Return the (X, Y) coordinate for the center point of the cell that contains the specified text.  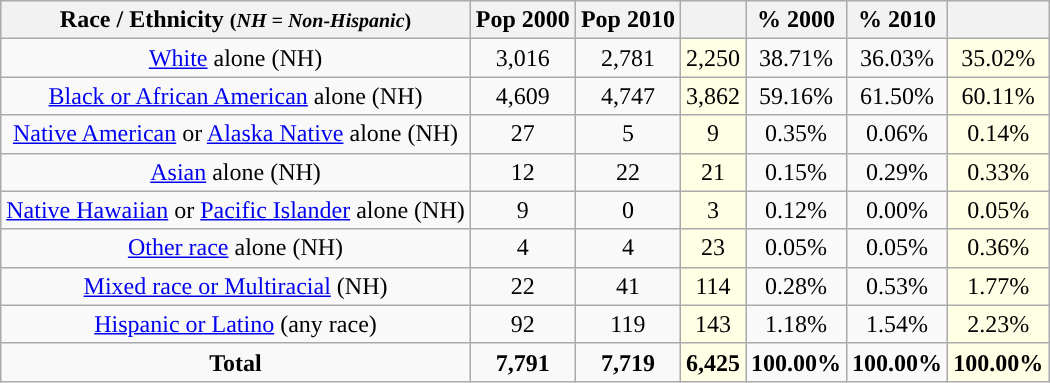
0.28% (796, 286)
Pop 2000 (522, 20)
0.00% (898, 210)
59.16% (796, 96)
Other race alone (NH) (236, 248)
23 (712, 248)
White alone (NH) (236, 58)
27 (522, 134)
143 (712, 324)
1.54% (898, 324)
Native Hawaiian or Pacific Islander alone (NH) (236, 210)
2,250 (712, 58)
Hispanic or Latino (any race) (236, 324)
1.77% (998, 286)
38.71% (796, 58)
3,862 (712, 96)
60.11% (998, 96)
5 (628, 134)
114 (712, 286)
7,719 (628, 362)
7,791 (522, 362)
Pop 2010 (628, 20)
2,781 (628, 58)
3 (712, 210)
0.12% (796, 210)
21 (712, 172)
119 (628, 324)
35.02% (998, 58)
0.06% (898, 134)
6,425 (712, 362)
12 (522, 172)
0 (628, 210)
Asian alone (NH) (236, 172)
0.36% (998, 248)
Native American or Alaska Native alone (NH) (236, 134)
3,016 (522, 58)
4,609 (522, 96)
0.53% (898, 286)
2.23% (998, 324)
Race / Ethnicity (NH = Non-Hispanic) (236, 20)
Black or African American alone (NH) (236, 96)
1.18% (796, 324)
% 2010 (898, 20)
4,747 (628, 96)
0.29% (898, 172)
0.15% (796, 172)
Total (236, 362)
0.14% (998, 134)
% 2000 (796, 20)
36.03% (898, 58)
Mixed race or Multiracial (NH) (236, 286)
61.50% (898, 96)
0.35% (796, 134)
92 (522, 324)
41 (628, 286)
0.33% (998, 172)
